For the text-containing cell, return its midpoint in (x, y) coordinate format. 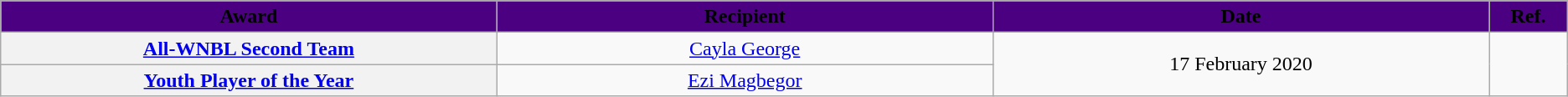
Ref. (1529, 17)
All-WNBL Second Team (249, 48)
Award (249, 17)
Ezi Magbegor (745, 80)
Recipient (745, 17)
Date (1240, 17)
Youth Player of the Year (249, 80)
17 February 2020 (1240, 64)
Cayla George (745, 48)
